Return the [X, Y] coordinate for the center point of the cell that contains the specified text.  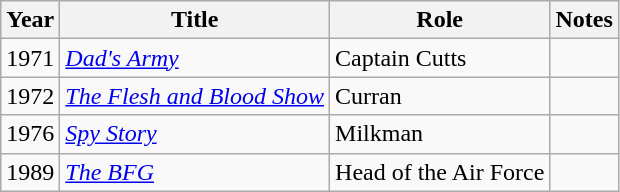
Year [30, 20]
Role [440, 20]
Notes [584, 20]
The BFG [195, 172]
Dad's Army [195, 58]
1976 [30, 134]
Milkman [440, 134]
Head of the Air Force [440, 172]
1971 [30, 58]
Curran [440, 96]
1972 [30, 96]
The Flesh and Blood Show [195, 96]
1989 [30, 172]
Spy Story [195, 134]
Title [195, 20]
Captain Cutts [440, 58]
